Capture the cell that displays the provided text and extract its [x, y] central coordinate. 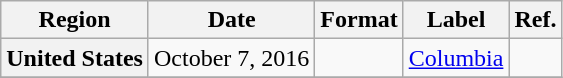
Label [456, 20]
United States [75, 58]
Date [231, 20]
Ref. [536, 20]
Format [359, 20]
Region [75, 20]
Columbia [456, 58]
October 7, 2016 [231, 58]
